Find where the given text appears and provide that cell's center as (x, y) coordinate. 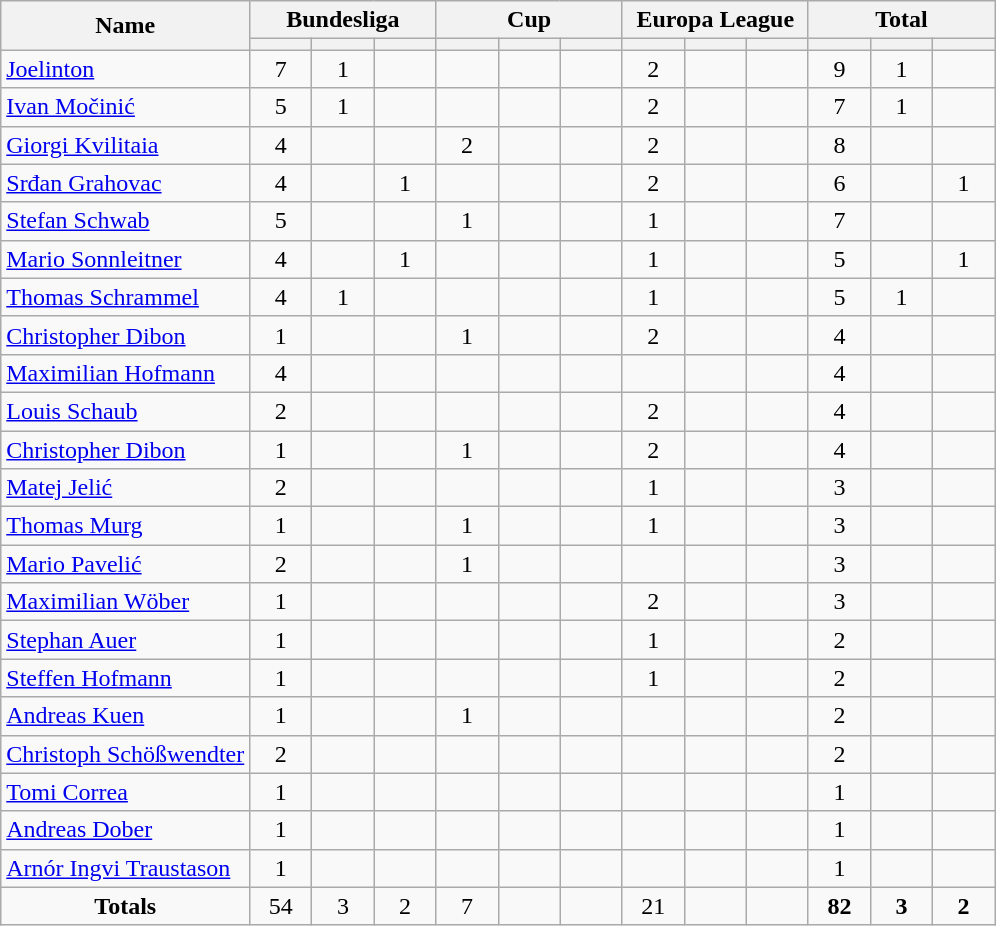
Thomas Murg (126, 526)
Steffen Hofmann (126, 678)
82 (839, 906)
21 (653, 906)
8 (839, 145)
Louis Schaub (126, 411)
54 (281, 906)
Andreas Dober (126, 830)
Maximilian Wöber (126, 602)
Andreas Kuen (126, 716)
Stephan Auer (126, 640)
Total (901, 20)
Stefan Schwab (126, 221)
Joelinton (126, 69)
Arnór Ingvi Traustason (126, 868)
Europa League (715, 20)
Totals (126, 906)
Christoph Schößwendter (126, 754)
Thomas Schrammel (126, 297)
Srđan Grahovac (126, 183)
Mario Sonnleitner (126, 259)
Maximilian Hofmann (126, 373)
Ivan Močinić (126, 107)
Mario Pavelić (126, 564)
Tomi Correa (126, 792)
Bundesliga (343, 20)
Cup (529, 20)
Giorgi Kvilitaia (126, 145)
Matej Jelić (126, 488)
9 (839, 69)
Name (126, 26)
6 (839, 183)
